Capture the cell that displays the provided text and extract its (X, Y) central coordinate. 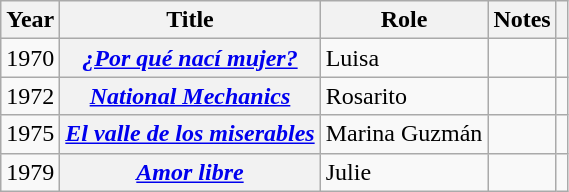
Rosarito (404, 96)
Year (30, 20)
1975 (30, 134)
El valle de los miserables (190, 134)
1970 (30, 58)
1979 (30, 172)
Role (404, 20)
Notes (522, 20)
1972 (30, 96)
Amor libre (190, 172)
Marina Guzmán (404, 134)
Title (190, 20)
Luisa (404, 58)
Julie (404, 172)
¿Por qué nací mujer? (190, 58)
National Mechanics (190, 96)
